Scan for the cell matching the given text and deliver its (X, Y) coordinate at center. 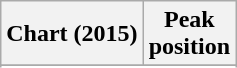
Peakposition (189, 34)
Chart (2015) (72, 34)
